For the text-containing cell, return its midpoint in [X, Y] coordinate format. 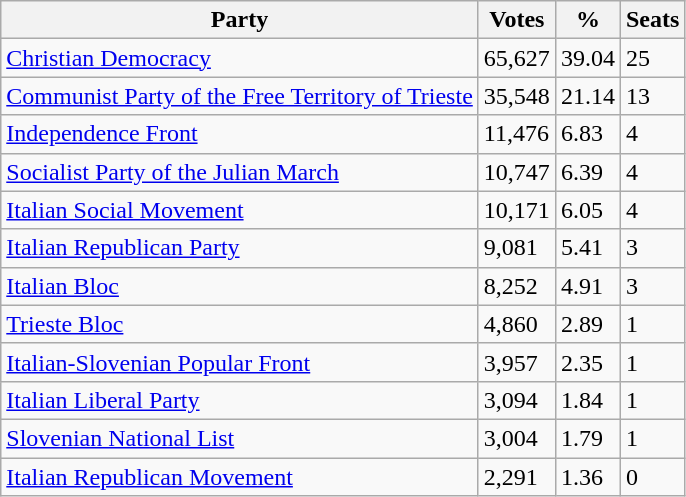
3,094 [516, 400]
4,860 [516, 324]
% [588, 20]
11,476 [516, 134]
0 [652, 477]
35,548 [516, 96]
8,252 [516, 286]
5.41 [588, 248]
21.14 [588, 96]
Italian Bloc [240, 286]
2,291 [516, 477]
1.79 [588, 438]
Italian Social Movement [240, 210]
Communist Party of the Free Territory of Trieste [240, 96]
6.83 [588, 134]
6.39 [588, 172]
10,747 [516, 172]
1.84 [588, 400]
39.04 [588, 58]
Slovenian National List [240, 438]
9,081 [516, 248]
Italian Liberal Party [240, 400]
3,957 [516, 362]
Italian Republican Movement [240, 477]
Trieste Bloc [240, 324]
2.35 [588, 362]
65,627 [516, 58]
Votes [516, 20]
25 [652, 58]
Italian-Slovenian Popular Front [240, 362]
3,004 [516, 438]
Italian Republican Party [240, 248]
13 [652, 96]
2.89 [588, 324]
Seats [652, 20]
6.05 [588, 210]
Party [240, 20]
Independence Front [240, 134]
4.91 [588, 286]
Socialist Party of the Julian March [240, 172]
Christian Democracy [240, 58]
10,171 [516, 210]
1.36 [588, 477]
